Return the (X, Y) coordinate for the center point of the cell that contains the specified text.  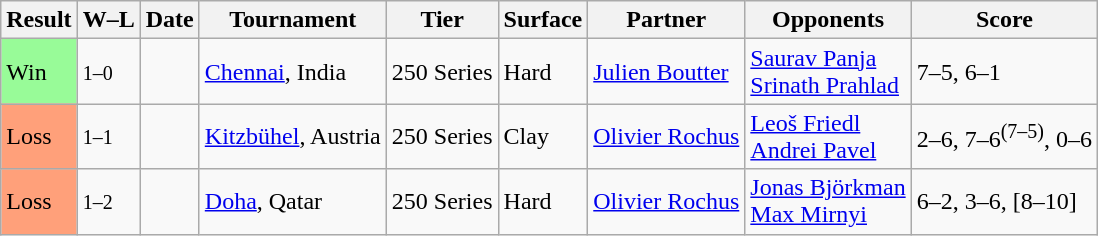
Clay (543, 136)
Leoš Friedl Andrei Pavel (828, 136)
Saurav Panja Srinath Prahlad (828, 72)
Score (1004, 20)
Opponents (828, 20)
Result (39, 20)
Date (170, 20)
Surface (543, 20)
2–6, 7–6(7–5), 0–6 (1004, 136)
1–1 (108, 136)
Doha, Qatar (292, 202)
W–L (108, 20)
Kitzbühel, Austria (292, 136)
Win (39, 72)
1–0 (108, 72)
Partner (666, 20)
Tournament (292, 20)
Tier (442, 20)
Chennai, India (292, 72)
7–5, 6–1 (1004, 72)
6–2, 3–6, [8–10] (1004, 202)
1–2 (108, 202)
Julien Boutter (666, 72)
Jonas Björkman Max Mirnyi (828, 202)
